From the cell containing the given text, extract its center point as (x, y) coordinate. 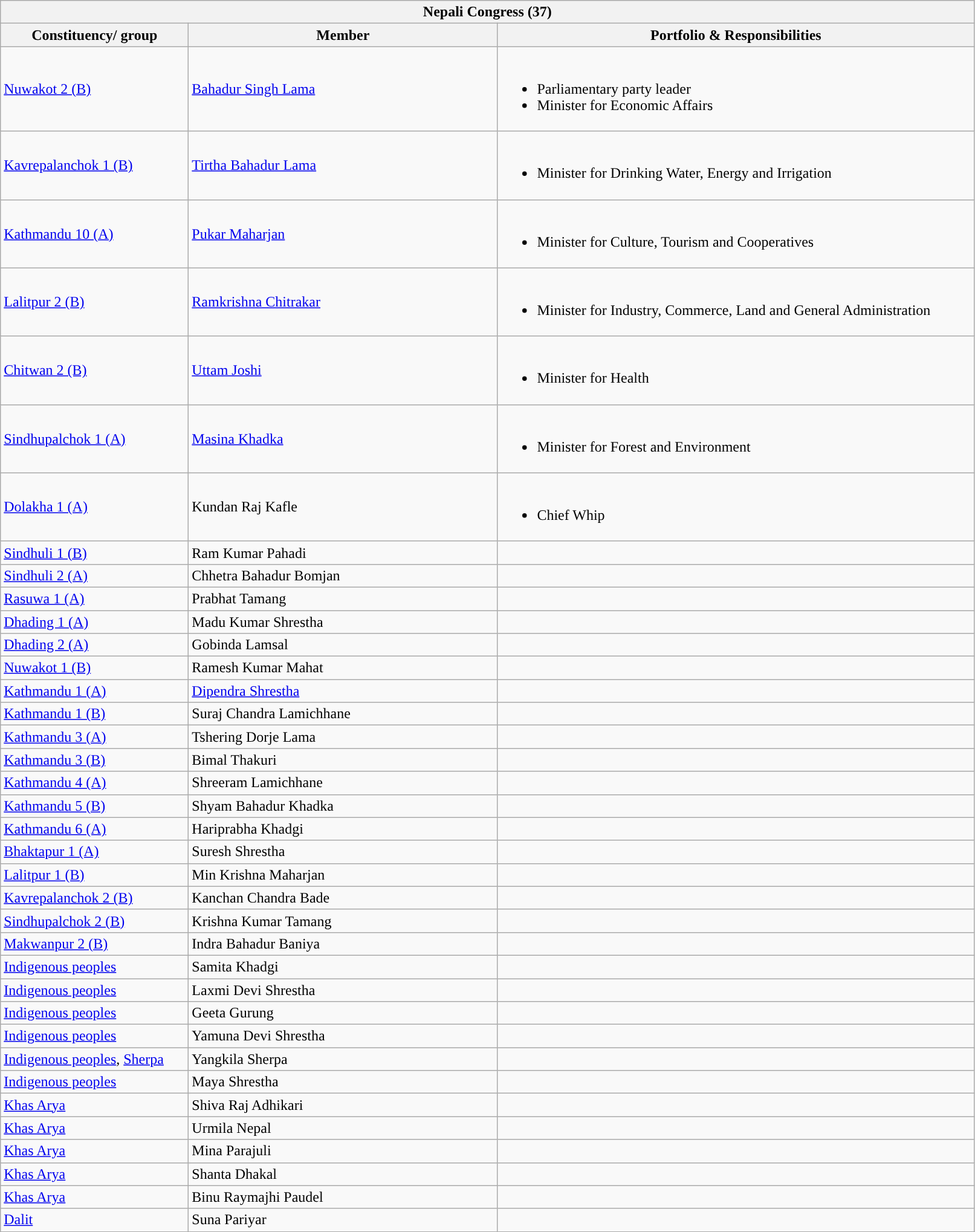
Gobinda Lamsal (343, 645)
Sindhupalchok 1 (A) (94, 439)
Chhetra Bahadur Bomjan (343, 575)
Tirtha Bahadur Lama (343, 166)
Tshering Dorje Lama (343, 737)
Mina Parajuli (343, 1151)
Prabhat Tamang (343, 598)
Maya Shrestha (343, 1082)
Suresh Shrestha (343, 852)
Sindhuli 2 (A) (94, 575)
Pukar Maharjan (343, 233)
Ramkrishna Chitrakar (343, 302)
Shanta Dhakal (343, 1174)
Sindhupalchok 2 (B) (94, 921)
Nuwakot 2 (B) (94, 89)
Yamuna Devi Shrestha (343, 1036)
Lalitpur 2 (B) (94, 302)
Dalit (94, 1220)
Kathmandu 3 (A) (94, 737)
Min Krishna Maharjan (343, 875)
Portfolio & Responsibilities (736, 35)
Kanchan Chandra Bade (343, 898)
Constituency/ group (94, 35)
Kathmandu 6 (A) (94, 829)
Member (343, 35)
Makwanpur 2 (B) (94, 944)
Shreeram Lamichhane (343, 783)
Indigenous peoples, Sherpa (94, 1059)
Chitwan 2 (B) (94, 370)
Sindhuli 1 (B) (94, 553)
Binu Raymajhi Paudel (343, 1197)
Laxmi Devi Shrestha (343, 990)
Shyam Bahadur Khadka (343, 806)
Hariprabha Khadgi (343, 829)
Bhaktapur 1 (A) (94, 852)
Uttam Joshi (343, 370)
Rasuwa 1 (A) (94, 598)
Nuwakot 1 (B) (94, 668)
Kathmandu 10 (A) (94, 233)
Bahadur Singh Lama (343, 89)
Dhading 2 (A) (94, 645)
Ram Kumar Pahadi (343, 553)
Kavrepalanchok 1 (B) (94, 166)
Kathmandu 1 (B) (94, 714)
Minister for Drinking Water, Energy and Irrigation (736, 166)
Minister for Health (736, 370)
Urmila Nepal (343, 1128)
Minister for Forest and Environment (736, 439)
Kathmandu 4 (A) (94, 783)
Kavrepalanchok 2 (B) (94, 898)
Kundan Raj Kafle (343, 507)
Yangkila Sherpa (343, 1059)
Dipendra Shrestha (343, 691)
Suraj Chandra Lamichhane (343, 714)
Minister for Industry, Commerce, Land and General Administration (736, 302)
Kathmandu 1 (A) (94, 691)
Lalitpur 1 (B) (94, 875)
Krishna Kumar Tamang (343, 921)
Shiva Raj Adhikari (343, 1105)
Samita Khadgi (343, 967)
Indra Bahadur Baniya (343, 944)
Geeta Gurung (343, 1013)
Ramesh Kumar Mahat (343, 668)
Dolakha 1 (A) (94, 507)
Nepali Congress (37) (487, 12)
Suna Pariyar (343, 1220)
Kathmandu 5 (B) (94, 806)
Madu Kumar Shrestha (343, 622)
Dhading 1 (A) (94, 622)
Chief Whip (736, 507)
Kathmandu 3 (B) (94, 760)
Minister for Culture, Tourism and Cooperatives (736, 233)
Masina Khadka (343, 439)
Parliamentary party leaderMinister for Economic Affairs (736, 89)
Bimal Thakuri (343, 760)
